Search for the cell housing the specified text and yield its (X, Y) center coordinate. 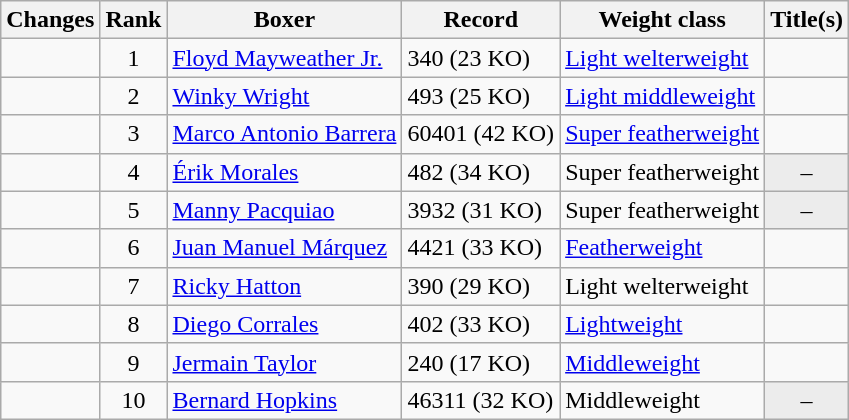
Ricky Hatton (284, 286)
3932 (31 KO) (481, 210)
46311 (32 KO) (481, 400)
Jermain Taylor (284, 362)
Winky Wright (284, 96)
8 (134, 324)
493 (25 KO) (481, 96)
482 (34 KO) (481, 172)
Rank (134, 20)
Record (481, 20)
240 (17 KO) (481, 362)
1 (134, 58)
3 (134, 134)
Featherweight (662, 248)
Light middleweight (662, 96)
Diego Corrales (284, 324)
402 (33 KO) (481, 324)
Weight class (662, 20)
5 (134, 210)
Manny Pacquiao (284, 210)
Érik Morales (284, 172)
340 (23 KO) (481, 58)
60401 (42 KO) (481, 134)
2 (134, 96)
7 (134, 286)
4421 (33 KO) (481, 248)
Lightweight (662, 324)
Marco Antonio Barrera (284, 134)
Title(s) (807, 20)
Floyd Mayweather Jr. (284, 58)
9 (134, 362)
Changes (50, 20)
10 (134, 400)
Boxer (284, 20)
Juan Manuel Márquez (284, 248)
390 (29 KO) (481, 286)
4 (134, 172)
6 (134, 248)
Bernard Hopkins (284, 400)
